Extract the (X, Y) coordinate from the center of the cell holding the provided text.  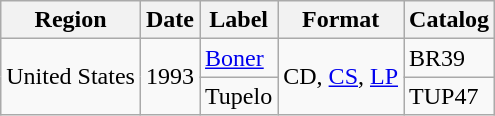
Catalog (450, 20)
Tupelo (239, 96)
1993 (170, 77)
Date (170, 20)
TUP47 (450, 96)
Format (341, 20)
Label (239, 20)
Boner (239, 58)
BR39 (450, 58)
CD, CS, LP (341, 77)
Region (71, 20)
United States (71, 77)
